Return the [X, Y] coordinate for the center point of the cell that contains the specified text.  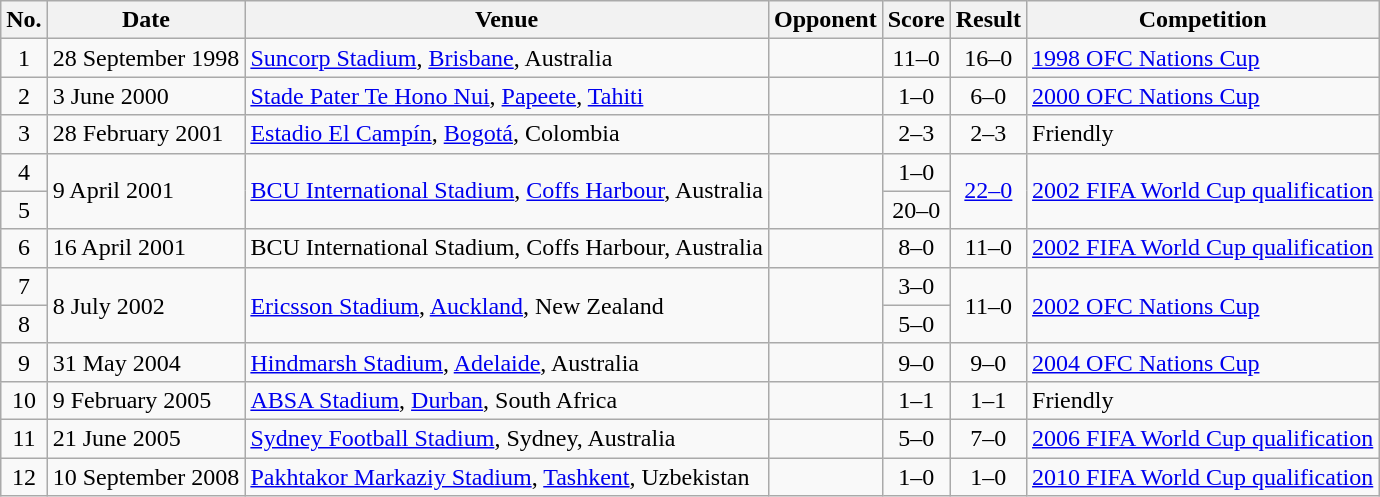
6 [24, 248]
4 [24, 172]
31 May 2004 [146, 362]
3 June 2000 [146, 96]
9 February 2005 [146, 400]
1 [24, 58]
Competition [1203, 20]
9 [24, 362]
8 [24, 324]
12 [24, 477]
Suncorp Stadium, Brisbane, Australia [507, 58]
Stade Pater Te Hono Nui, Papeete, Tahiti [507, 96]
Estadio El Campín, Bogotá, Colombia [507, 134]
28 September 1998 [146, 58]
20–0 [916, 210]
21 June 2005 [146, 438]
8 July 2002 [146, 305]
ABSA Stadium, Durban, South Africa [507, 400]
10 September 2008 [146, 477]
10 [24, 400]
Pakhtakor Markaziy Stadium, Tashkent, Uzbekistan [507, 477]
7–0 [988, 438]
Ericsson Stadium, Auckland, New Zealand [507, 305]
Sydney Football Stadium, Sydney, Australia [507, 438]
9 April 2001 [146, 191]
6–0 [988, 96]
28 February 2001 [146, 134]
5 [24, 210]
3–0 [916, 286]
16–0 [988, 58]
7 [24, 286]
11 [24, 438]
Venue [507, 20]
Result [988, 20]
2000 OFC Nations Cup [1203, 96]
Opponent [825, 20]
16 April 2001 [146, 248]
Score [916, 20]
No. [24, 20]
2 [24, 96]
2002 OFC Nations Cup [1203, 305]
8–0 [916, 248]
22–0 [988, 191]
Hindmarsh Stadium, Adelaide, Australia [507, 362]
1998 OFC Nations Cup [1203, 58]
2004 OFC Nations Cup [1203, 362]
2006 FIFA World Cup qualification [1203, 438]
Date [146, 20]
3 [24, 134]
2010 FIFA World Cup qualification [1203, 477]
